For the text-containing cell, return its midpoint in (x, y) coordinate format. 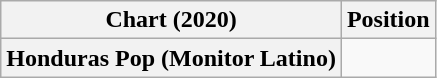
Honduras Pop (Monitor Latino) (172, 58)
Chart (2020) (172, 20)
Position (388, 20)
